Determine the (X, Y) coordinate at the center of the cell enclosing the given text.  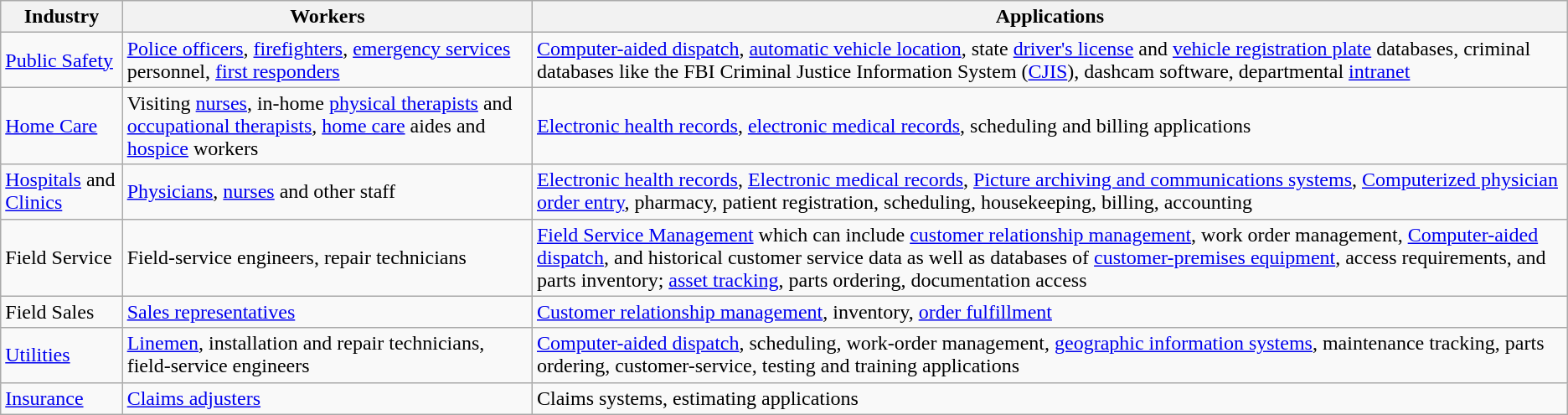
Linemen, installation and repair technicians, field-service engineers (327, 355)
Electronic health records, electronic medical records, scheduling and billing applications (1050, 126)
Industry (62, 17)
Home Care (62, 126)
Field Service (62, 257)
Customer relationship management, inventory, order fulfillment (1050, 312)
Utilities (62, 355)
Claims adjusters (327, 398)
Physicians, nurses and other staff (327, 191)
Visiting nurses, in-home physical therapists and occupational therapists, home care aides and hospice workers (327, 126)
Sales representatives (327, 312)
Field-service engineers, repair technicians (327, 257)
Police officers, firefighters, emergency services personnel, first responders (327, 60)
Insurance (62, 398)
Claims systems, estimating applications (1050, 398)
Applications (1050, 17)
Public Safety (62, 60)
Field Sales (62, 312)
Workers (327, 17)
Hospitals and Clinics (62, 191)
